Find where the given text appears and provide that cell's center as [X, Y] coordinate. 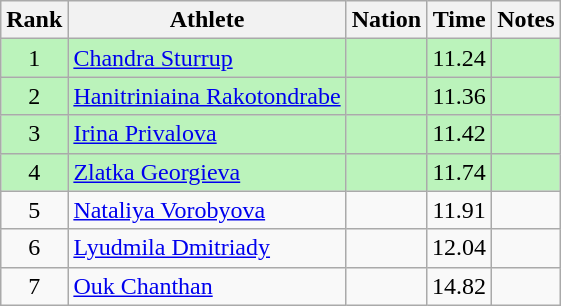
Chandra Sturrup [207, 58]
11.74 [460, 172]
Hanitriniaina Rakotondrabe [207, 96]
2 [34, 96]
11.91 [460, 210]
Nation [386, 20]
14.82 [460, 286]
Notes [526, 20]
Irina Privalova [207, 134]
11.42 [460, 134]
7 [34, 286]
Time [460, 20]
Nataliya Vorobyova [207, 210]
11.36 [460, 96]
4 [34, 172]
Rank [34, 20]
Athlete [207, 20]
5 [34, 210]
3 [34, 134]
Lyudmila Dmitriady [207, 248]
6 [34, 248]
Ouk Chanthan [207, 286]
Zlatka Georgieva [207, 172]
12.04 [460, 248]
1 [34, 58]
11.24 [460, 58]
